Identify which cell holds the provided text, then report its (X, Y) central coordinate. 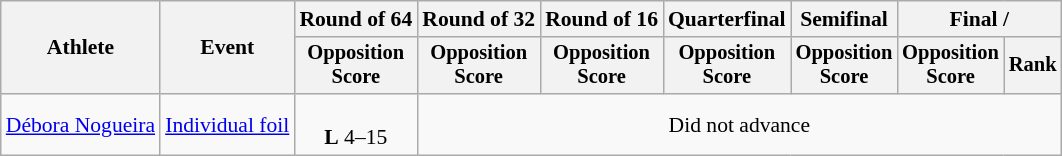
Did not advance (739, 124)
Round of 16 (602, 19)
Event (227, 48)
Rank (1033, 66)
Athlete (80, 48)
Individual foil (227, 124)
Quarterfinal (727, 19)
Final / (979, 19)
L 4–15 (356, 124)
Semifinal (844, 19)
Débora Nogueira (80, 124)
Round of 32 (478, 19)
Round of 64 (356, 19)
